Return the [X, Y] coordinate for the center point of the cell that contains the specified text.  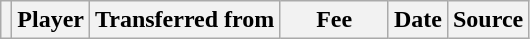
Fee [334, 20]
Transferred from [185, 20]
Source [488, 20]
Date [418, 20]
Player [51, 20]
